From the cell containing the given text, extract its center point as (X, Y) coordinate. 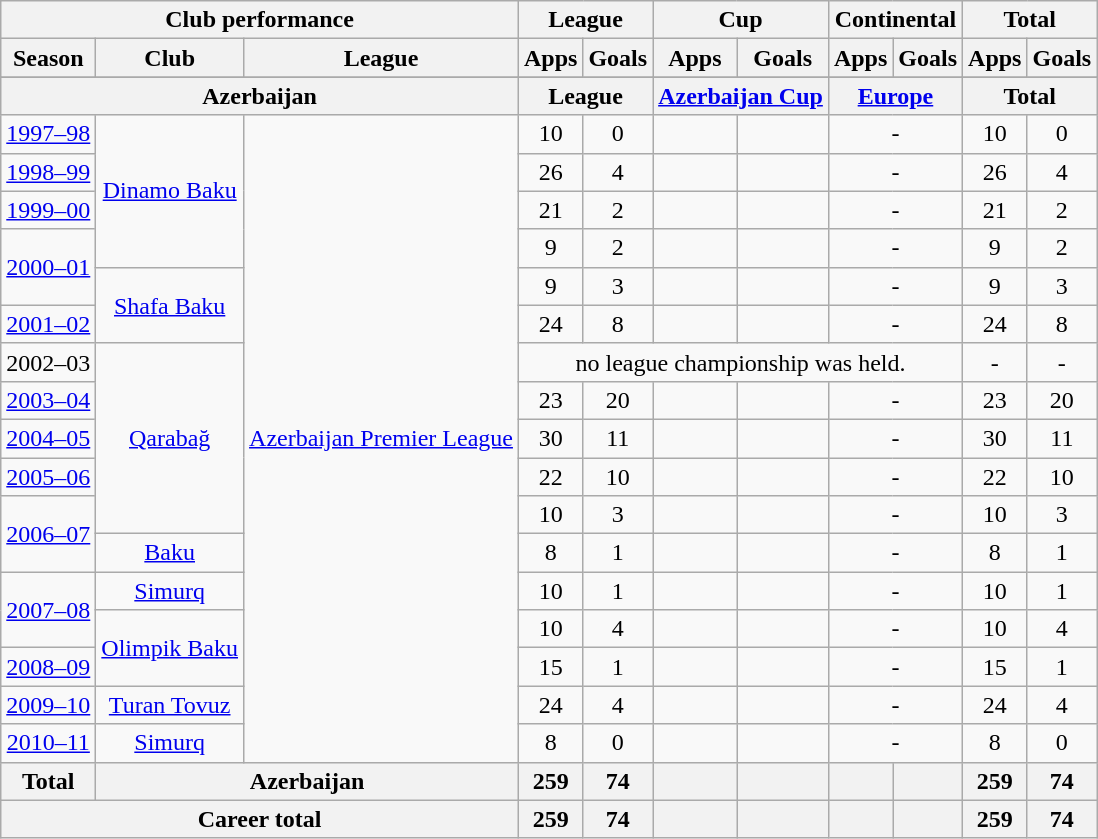
Season (48, 58)
Turan Tovuz (170, 705)
2002–03 (48, 362)
Olimpik Baku (170, 648)
Shafa Baku (170, 305)
Baku (170, 553)
2007–08 (48, 610)
1999–00 (48, 210)
Europe (895, 96)
Azerbaijan Premier League (382, 438)
2001–02 (48, 324)
1997–98 (48, 134)
2006–07 (48, 534)
Azerbaijan Cup (741, 96)
2005–06 (48, 477)
1998–99 (48, 172)
Club (170, 58)
2010–11 (48, 743)
2000–01 (48, 267)
Continental (895, 20)
2004–05 (48, 438)
Dinamo Baku (170, 191)
2008–09 (48, 667)
Cup (741, 20)
no league championship was held. (740, 362)
2003–04 (48, 400)
Career total (260, 819)
Club performance (260, 20)
2009–10 (48, 705)
Qarabağ (170, 438)
